Pinpoint the cell where the given text exists, returning its (x, y) midpoint coordinate. 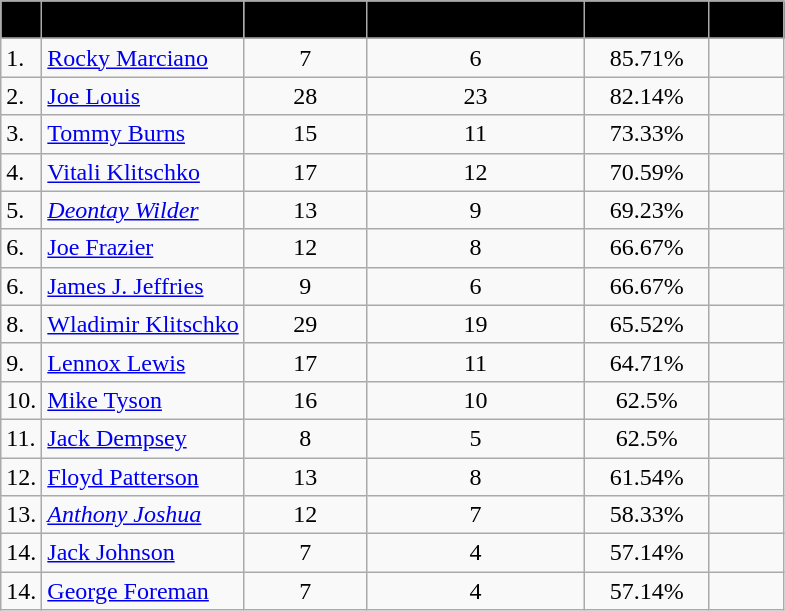
3. (22, 134)
11. (22, 438)
10 (476, 400)
Wladimir Klitschko (143, 324)
Percentage (647, 20)
58.33% (647, 515)
69.23% (647, 210)
Joe Louis (143, 96)
1. (22, 58)
Jack Johnson (143, 553)
28 (305, 96)
Fights (746, 20)
10. (22, 400)
8. (22, 324)
2. (22, 96)
Name (143, 20)
23 (476, 96)
Floyd Patterson (143, 477)
64.71% (647, 362)
15 (305, 134)
9. (22, 362)
Deontay Wilder (143, 210)
5. (22, 210)
61.54% (647, 477)
29 (305, 324)
85.71% (647, 58)
Mike Tyson (143, 400)
Jack Dempsey (143, 438)
Tommy Burns (143, 134)
16 (305, 400)
65.52% (647, 324)
Title fight stoppages (476, 20)
70.59% (647, 172)
Rocky Marciano (143, 58)
George Foreman (143, 591)
5 (476, 438)
James J. Jeffries (143, 286)
73.33% (647, 134)
Vitali Klitschko (143, 172)
12. (22, 477)
Lennox Lewis (143, 362)
13. (22, 515)
19 (476, 324)
Joe Frazier (143, 248)
Title fights (305, 20)
4. (22, 172)
Anthony Joshua (143, 515)
82.14% (647, 96)
